Capture the cell that displays the provided text and extract its (x, y) central coordinate. 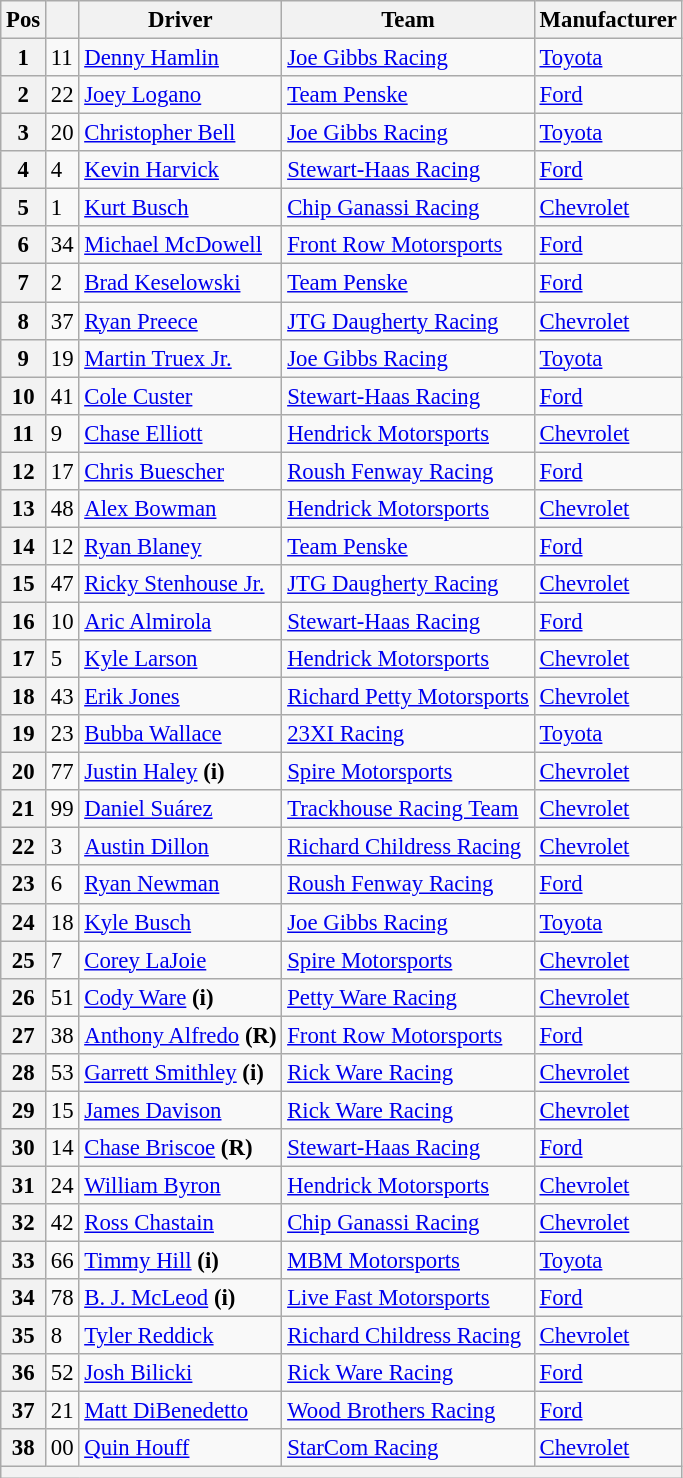
Josh Bilicki (180, 1373)
00 (62, 1449)
Team (408, 20)
Cody Ware (i) (180, 997)
Ricky Stenhouse Jr. (180, 584)
36 (24, 1373)
33 (24, 1261)
28 (24, 1073)
53 (62, 1073)
78 (62, 1298)
41 (62, 396)
Alex Bowman (180, 509)
48 (62, 509)
Kevin Harvick (180, 170)
Aric Almirola (180, 621)
27 (24, 1035)
Erik Jones (180, 697)
Garrett Smithley (i) (180, 1073)
66 (62, 1261)
Timmy Hill (i) (180, 1261)
26 (24, 997)
42 (62, 1223)
Bubba Wallace (180, 734)
Live Fast Motorsports (408, 1298)
Petty Ware Racing (408, 997)
Cole Custer (180, 396)
MBM Motorsports (408, 1261)
Anthony Alfredo (R) (180, 1035)
Quin Houff (180, 1449)
Justin Haley (i) (180, 772)
Austin Dillon (180, 847)
Denny Hamlin (180, 58)
Wood Brothers Racing (408, 1411)
16 (24, 621)
13 (24, 509)
StarCom Racing (408, 1449)
25 (24, 960)
Ryan Blaney (180, 546)
Corey LaJoie (180, 960)
B. J. McLeod (i) (180, 1298)
23XI Racing (408, 734)
Brad Keselowski (180, 283)
Kyle Larson (180, 659)
Driver (180, 20)
Tyler Reddick (180, 1336)
35 (24, 1336)
Trackhouse Racing Team (408, 809)
Richard Petty Motorsports (408, 697)
James Davison (180, 1110)
Matt DiBenedetto (180, 1411)
Joey Logano (180, 95)
99 (62, 809)
Manufacturer (608, 20)
Pos (24, 20)
29 (24, 1110)
Ryan Newman (180, 885)
Michael McDowell (180, 245)
30 (24, 1148)
Kurt Busch (180, 208)
32 (24, 1223)
Ryan Preece (180, 321)
Ross Chastain (180, 1223)
Chris Buescher (180, 471)
52 (62, 1373)
Daniel Suárez (180, 809)
43 (62, 697)
77 (62, 772)
William Byron (180, 1185)
Chase Elliott (180, 433)
31 (24, 1185)
Chase Briscoe (R) (180, 1148)
Christopher Bell (180, 133)
47 (62, 584)
51 (62, 997)
Kyle Busch (180, 922)
Martin Truex Jr. (180, 358)
